Return the [x, y] coordinate for the center point of the cell that contains the specified text.  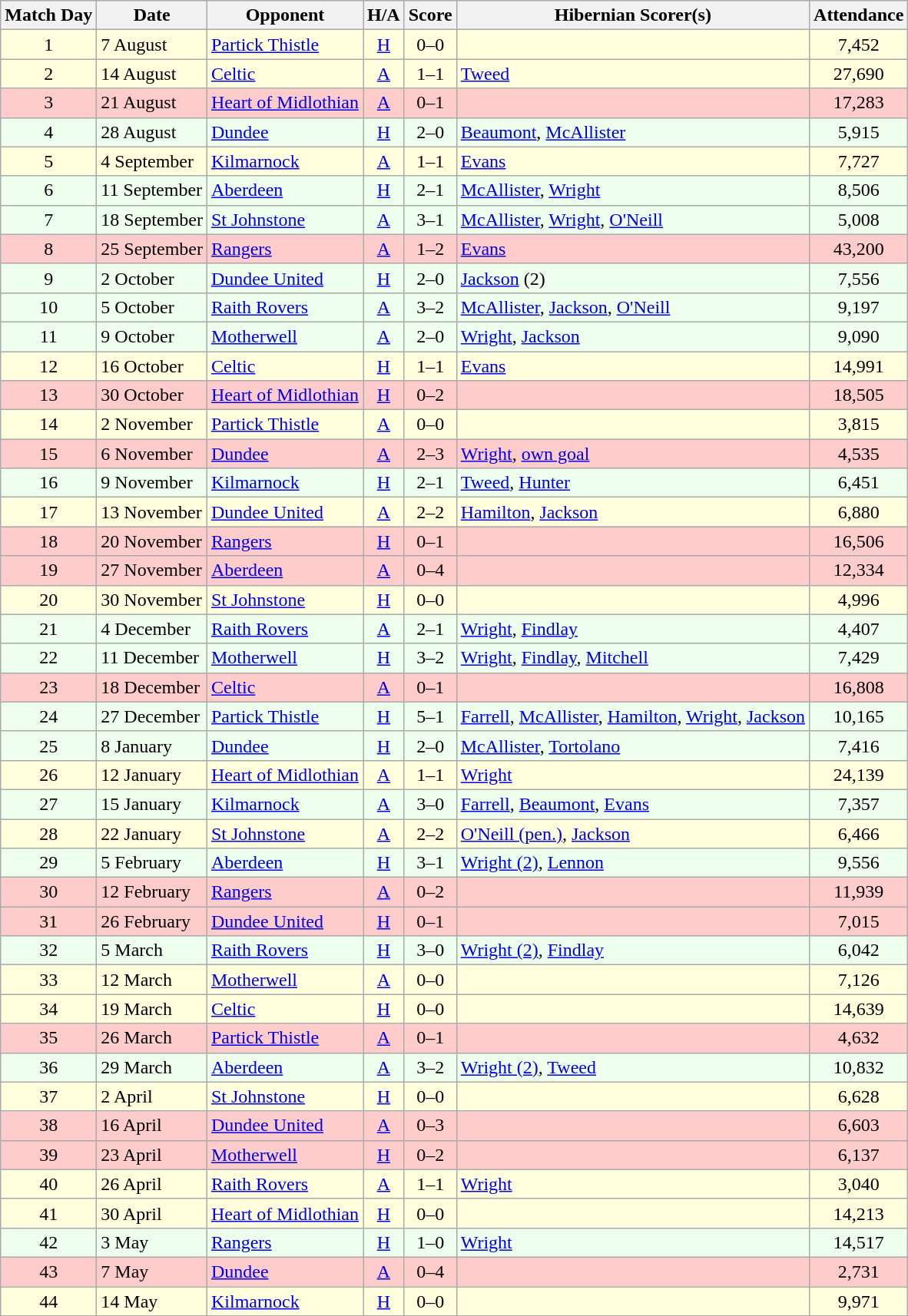
5 March [152, 951]
7 August [152, 45]
15 [49, 454]
6,603 [859, 1126]
17,283 [859, 103]
5 [49, 161]
26 February [152, 921]
13 November [152, 512]
9 [49, 278]
Tweed [633, 74]
14,213 [859, 1213]
McAllister, Jackson, O'Neill [633, 307]
35 [49, 1038]
2,731 [859, 1271]
10,832 [859, 1067]
18,505 [859, 395]
Match Day [49, 15]
McAllister, Tortolano [633, 746]
4,407 [859, 629]
5 February [152, 863]
Tweed, Hunter [633, 483]
14 [49, 425]
16 April [152, 1126]
38 [49, 1126]
16 [49, 483]
4,535 [859, 454]
37 [49, 1096]
26 [49, 775]
Wright, Jackson [633, 336]
29 March [152, 1067]
18 September [152, 220]
7,429 [859, 658]
Farrell, Beaumont, Evans [633, 804]
Attendance [859, 15]
7,556 [859, 278]
3 May [152, 1242]
3,815 [859, 425]
7,452 [859, 45]
27 November [152, 570]
7 [49, 220]
1–2 [430, 249]
6 [49, 190]
23 April [152, 1155]
7,727 [859, 161]
Beaumont, McAllister [633, 132]
5–1 [430, 716]
7 May [152, 1271]
41 [49, 1213]
16 October [152, 366]
14,517 [859, 1242]
6,042 [859, 951]
11,939 [859, 892]
3 [49, 103]
4,632 [859, 1038]
5,915 [859, 132]
Opponent [284, 15]
19 March [152, 1009]
7,015 [859, 921]
25 September [152, 249]
22 January [152, 833]
15 January [152, 804]
Hamilton, Jackson [633, 512]
28 [49, 833]
9,971 [859, 1301]
8 [49, 249]
19 [49, 570]
23 [49, 687]
26 April [152, 1184]
5,008 [859, 220]
27,690 [859, 74]
9 October [152, 336]
Wright, Findlay, Mitchell [633, 658]
16,808 [859, 687]
16,506 [859, 541]
30 October [152, 395]
14,991 [859, 366]
McAllister, Wright [633, 190]
6,466 [859, 833]
1–0 [430, 1242]
34 [49, 1009]
25 [49, 746]
10,165 [859, 716]
2–3 [430, 454]
6,137 [859, 1155]
H/A [383, 15]
Jackson (2) [633, 278]
9,556 [859, 863]
Hibernian Scorer(s) [633, 15]
6 November [152, 454]
8,506 [859, 190]
6,880 [859, 512]
33 [49, 980]
8 January [152, 746]
6,451 [859, 483]
4,996 [859, 600]
11 December [152, 658]
20 November [152, 541]
24,139 [859, 775]
4 September [152, 161]
32 [49, 951]
7,357 [859, 804]
24 [49, 716]
29 [49, 863]
12 January [152, 775]
26 March [152, 1038]
3,040 [859, 1184]
11 [49, 336]
40 [49, 1184]
12 February [152, 892]
Wright, own goal [633, 454]
30 [49, 892]
27 December [152, 716]
31 [49, 921]
Wright (2), Findlay [633, 951]
39 [49, 1155]
9,197 [859, 307]
Date [152, 15]
28 August [152, 132]
Wright (2), Tweed [633, 1067]
2 October [152, 278]
13 [49, 395]
2 April [152, 1096]
36 [49, 1067]
43 [49, 1271]
9 November [152, 483]
1 [49, 45]
O'Neill (pen.), Jackson [633, 833]
12,334 [859, 570]
Wright, Findlay [633, 629]
22 [49, 658]
Wright (2), Lennon [633, 863]
14,639 [859, 1009]
McAllister, Wright, O'Neill [633, 220]
7,126 [859, 980]
2 November [152, 425]
10 [49, 307]
5 October [152, 307]
4 December [152, 629]
43,200 [859, 249]
42 [49, 1242]
0–3 [430, 1126]
18 [49, 541]
14 May [152, 1301]
7,416 [859, 746]
30 April [152, 1213]
12 [49, 366]
Farrell, McAllister, Hamilton, Wright, Jackson [633, 716]
Score [430, 15]
12 March [152, 980]
9,090 [859, 336]
14 August [152, 74]
27 [49, 804]
2 [49, 74]
18 December [152, 687]
17 [49, 512]
20 [49, 600]
30 November [152, 600]
6,628 [859, 1096]
11 September [152, 190]
21 [49, 629]
4 [49, 132]
21 August [152, 103]
44 [49, 1301]
